From the cell containing the given text, extract its center point as (x, y) coordinate. 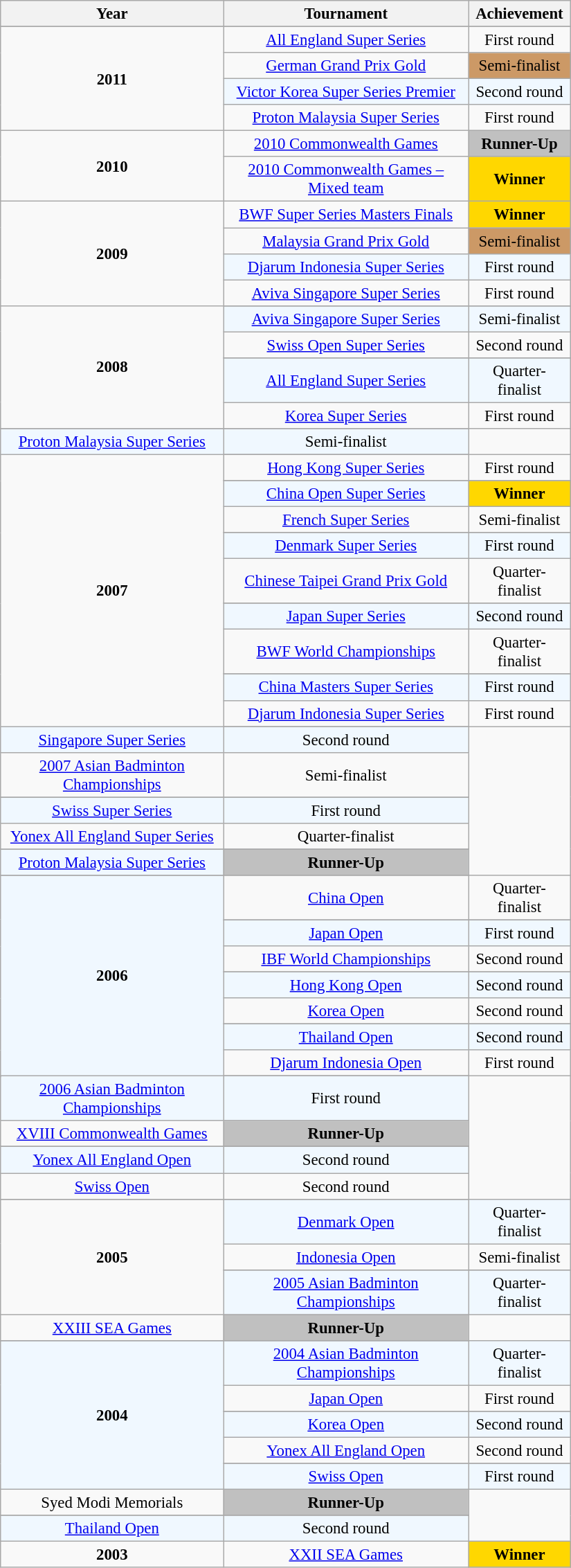
Yonex All England Super Series (112, 837)
Syed Modi Memorials (112, 1503)
Djarum Indonesia Open (346, 1063)
Hong Kong Open (346, 986)
Denmark Super Series (346, 546)
Indonesia Open (346, 1257)
Korea Super Series (346, 416)
2010 Commonwealth Games – Mixed team (346, 179)
2006 Asian Badminton Championships (112, 1098)
China Open Super Series (346, 494)
Singapore Super Series (112, 740)
2007 (112, 590)
Chinese Taipei Grand Prix Gold (346, 582)
Swiss Super Series (112, 810)
2009 (112, 253)
Achievement (520, 14)
2007 Asian Badminton Championships (112, 774)
Denmark Open (346, 1222)
German Grand Prix Gold (346, 66)
Year (112, 14)
XVIII Commonwealth Games (112, 1134)
2008 (112, 367)
2003 (112, 1555)
French Super Series (346, 520)
BWF Super Series Masters Finals (346, 215)
2005 (112, 1256)
2005 Asian Badminton Championships (346, 1292)
2010 Commonwealth Games (346, 144)
XXII SEA Games (346, 1555)
Malaysia Grand Prix Gold (346, 241)
2010 (112, 166)
Swiss Open Super Series (346, 345)
XXIII SEA Games (112, 1328)
2004 Asian Badminton Championships (346, 1363)
2011 (112, 79)
China Masters Super Series (346, 688)
IBF World Championships (346, 959)
Tournament (346, 14)
2006 (112, 976)
China Open (346, 898)
Victor Korea Super Series Premier (346, 92)
Hong Kong Super Series (346, 467)
Japan Super Series (346, 616)
2004 (112, 1416)
BWF World Championships (346, 652)
